Capture the cell that displays the provided text and extract its [X, Y] central coordinate. 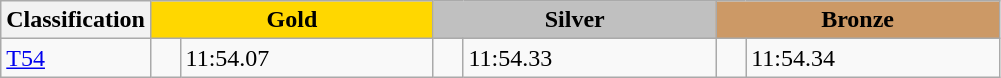
11:54.07 [306, 58]
Bronze [858, 20]
T54 [76, 58]
Gold [292, 20]
11:54.34 [872, 58]
11:54.33 [590, 58]
Classification [76, 20]
Silver [574, 20]
